Locate the cell with the specified text and output its [X, Y] center coordinate. 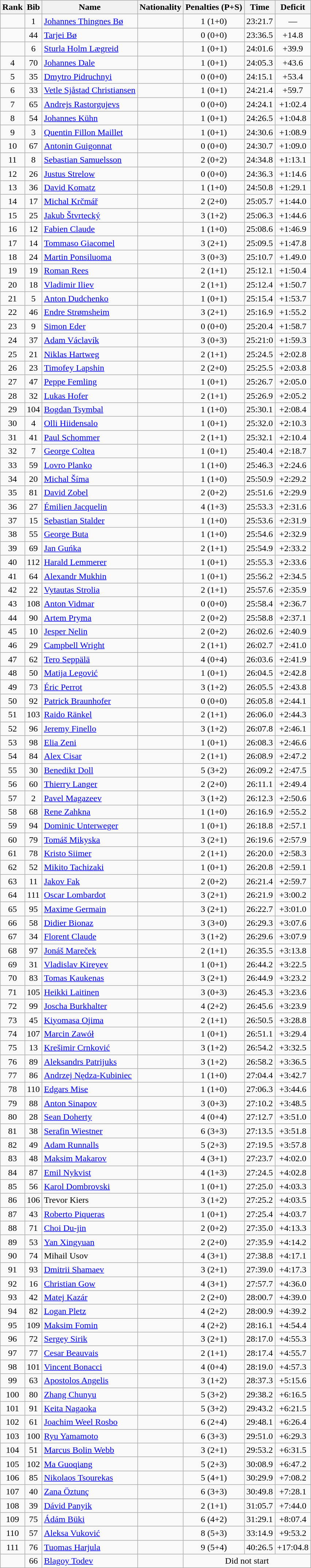
29:53.2 [260, 1450]
Alexandr Mukhin [90, 576]
24:15.1 [260, 77]
+4:57.3 [293, 1367]
Oscar Lombardot [90, 895]
Sturla Holm Lægreid [90, 49]
+2:47.5 [293, 770]
Thierry Langer [90, 784]
Aleksandrs Patrijuks [90, 1062]
+2:02.8 [293, 354]
27:06.3 [260, 1089]
24:50.8 [260, 188]
+6:26.4 [293, 1422]
+1:50.4 [293, 271]
Roman Rees [90, 271]
26:44.2 [260, 964]
Penalties (P+S) [214, 7]
26:05.8 [260, 701]
Maksim Makarov [90, 1159]
112 [34, 562]
+2:31.6 [293, 507]
Anton Dudchenko [90, 299]
+43.6 [293, 63]
+2:18.7 [293, 451]
David Komatz [90, 188]
24:05.3 [260, 63]
Joscha Burkhalter [90, 1006]
+2:46.6 [293, 742]
Time [260, 7]
26:50.5 [260, 1020]
+4:03.5 [293, 1200]
25:53.6 [260, 520]
Heikki Laitinen [90, 992]
1 [34, 21]
25:58.8 [260, 618]
31:05.7 [260, 1506]
25:25.5 [260, 368]
3 (3+0) [214, 923]
+8:07.4 [293, 1520]
+2:29.2 [293, 479]
26:44.9 [260, 978]
26:12.3 [260, 798]
+2:41.9 [293, 659]
25:08.6 [260, 229]
David Zobel [90, 493]
+3:28.8 [293, 1020]
Harald Lemmerer [90, 562]
+2:35.9 [293, 590]
25:21:0 [260, 340]
Maksim Fomin [90, 1325]
+3:13.8 [293, 951]
25:58.4 [260, 604]
+4:17.1 [293, 1256]
+3:23.2 [293, 978]
Lukas Hofer [90, 395]
+1:53.7 [293, 299]
2 [34, 798]
Ma Guoqiang [90, 1464]
26:04.5 [260, 673]
30:29.9 [260, 1478]
+2:44.3 [293, 715]
Kiyomasa Ojima [90, 1020]
Deficit [293, 7]
Cesar Beauvais [90, 1353]
Nikolaos Tsourekas [90, 1478]
Endre Strømsheim [90, 312]
Keita Nagaoka [90, 1408]
Rene Zahkna [90, 812]
Campbell Wright [90, 645]
+2:55.2 [293, 812]
27:24.5 [260, 1173]
25:50.9 [260, 479]
Logan Pletz [90, 1311]
Johannes Dale [90, 63]
Tarjei Bø [90, 35]
27:35.0 [260, 1228]
+1.49.0 [293, 257]
Antonin Guigonnat [90, 146]
Johannes Thingnes Bø [90, 21]
Tomáš Mikyska [90, 839]
Éric Perrot [90, 687]
25:30.1 [260, 410]
25:26.7 [260, 382]
+4:13.3 [293, 1228]
+3:48.5 [293, 1103]
+7:28.1 [293, 1491]
25:32.0 [260, 424]
+1:59.3 [293, 340]
+3:32.5 [293, 1048]
+3:00.2 [293, 895]
27:25.4 [260, 1214]
Jonáš Mareček [90, 951]
Johannes Kühn [90, 118]
26:20.8 [260, 867]
25:54.6 [260, 534]
26:03.6 [260, 659]
+2:46.1 [293, 729]
27:25.2 [260, 1200]
+17:04.8 [293, 1547]
Jesper Nelin [90, 632]
24:24.1 [260, 104]
Karol Dombrovski [90, 1186]
Émilien Jacquelin [90, 507]
+2:57.1 [293, 826]
+1:44.6 [293, 215]
28:16.1 [260, 1325]
Did not start [247, 1561]
+4:36.0 [293, 1283]
+6:47.2 [293, 1464]
Christian Gow [90, 1283]
26:29.6 [260, 937]
9 (5+4) [214, 1547]
26:02.6 [260, 632]
25:05.7 [260, 202]
Vincent Bonacci [90, 1367]
+2:33.2 [293, 548]
+2:47.2 [293, 756]
25:54.9 [260, 548]
+4:55.3 [293, 1339]
+2:42.8 [293, 673]
Michal Krčmář [90, 202]
Benedikt Doll [90, 770]
27:23.7 [260, 1159]
+7:08.2 [293, 1478]
+4:39.2 [293, 1311]
+5:15.6 [293, 1381]
Nationality [161, 7]
Quentin Fillon Maillet [90, 132]
+4:14.2 [293, 1242]
6 (4+2) [214, 1520]
Trevor Kiers [90, 1200]
Lovro Planko [90, 465]
25:12.4 [260, 285]
+4:03.7 [293, 1214]
+6:21.5 [293, 1408]
Zhang Chunyu [90, 1395]
Peppe Femling [90, 382]
Anton Vidmar [90, 604]
+1:50.7 [293, 285]
26:45.6 [260, 1006]
25:20.4 [260, 326]
27:12.7 [260, 1117]
+1:47.8 [293, 243]
24:30.6 [260, 132]
Elia Zeni [90, 742]
25:24.5 [260, 354]
+1:14.6 [293, 174]
+2:24.6 [293, 465]
Didier Bionaz [90, 923]
+2:59.1 [293, 867]
40:26.5 [260, 1547]
27:39.0 [260, 1269]
Matija Legović [90, 673]
25:16.9 [260, 312]
26:21.9 [260, 895]
Kristo Siimer [90, 854]
27:57.7 [260, 1283]
27:19.5 [260, 1145]
+6:29.3 [293, 1436]
+3:51.8 [293, 1131]
28:17.4 [260, 1353]
27:25.0 [260, 1186]
+3:57.8 [293, 1145]
Artem Pryma [90, 618]
3 [34, 132]
Tuomas Harjula [90, 1547]
28:00.7 [260, 1298]
Tero Seppälä [90, 659]
Justus Strelow [90, 174]
26:08.3 [260, 742]
25:15.4 [260, 299]
29:43.2 [260, 1408]
+3:51.0 [293, 1117]
+1:46.9 [293, 229]
31:29.1 [260, 1520]
30:49.8 [260, 1491]
25:10.7 [260, 257]
23:36.5 [260, 35]
+4:03.3 [293, 1186]
Matej Kazár [90, 1298]
29:51.0 [260, 1436]
Bogdan Tsymbal [90, 410]
Olli Hiidensalo [90, 424]
+7:44.0 [293, 1506]
+3:36.5 [293, 1062]
+1:13.1 [293, 160]
25:56.2 [260, 576]
+1:09.0 [293, 146]
25:06.3 [260, 215]
+2:29.9 [293, 493]
+4:02.0 [293, 1159]
24:34.8 [260, 160]
Paul Schommer [90, 437]
Jeremy Finello [90, 729]
Anton Sinapov [90, 1103]
Maxime Germain [90, 909]
+2:08.4 [293, 410]
Raido Ränkel [90, 715]
Sean Doherty [90, 1117]
— [293, 21]
+2:33.6 [293, 562]
26:20.0 [260, 854]
+2:32.9 [293, 534]
24:21.4 [260, 90]
28:17.0 [260, 1339]
+4:02.8 [293, 1173]
Mihail Usov [90, 1256]
+3:44.6 [293, 1089]
+4:17.3 [293, 1269]
Joachim Weel Rosbo [90, 1422]
Sebastian Samuelsson [90, 160]
Simon Eder [90, 326]
26:54.2 [260, 1048]
+3:07.6 [293, 923]
+3:23.6 [293, 992]
Name [90, 7]
+2:50.6 [293, 798]
Andrzej Nędza-Kubiniec [90, 1076]
33:14.9 [260, 1533]
+6:16.5 [293, 1395]
8 (5+3) [214, 1533]
+3:01.0 [293, 909]
+3:29.4 [293, 1034]
Adam Václavík [90, 340]
George Coltea [90, 451]
Zana Öztunç [90, 1491]
28:19.0 [260, 1367]
+2:05.2 [293, 395]
Ryu Yamamoto [90, 1436]
26:06.0 [260, 715]
29:48.1 [260, 1422]
+2:40.9 [293, 632]
+2:59.7 [293, 881]
26:29.3 [260, 923]
+1:58.7 [293, 326]
Michal Šíma [90, 479]
27:04.4 [260, 1076]
+1:02.4 [293, 104]
+2:58.3 [293, 854]
Andrejs Rastorgujevs [90, 104]
25:57.6 [260, 590]
+1:44.0 [293, 202]
Niklas Hartweg [90, 354]
Vytautas Strolia [90, 590]
+3:07.9 [293, 937]
24:26.5 [260, 118]
+1:04.8 [293, 118]
Alex Cisar [90, 756]
Dmitrii Shamaev [90, 1269]
Marcus Bolin Webb [90, 1450]
+59.7 [293, 90]
Tomas Kaukenas [90, 978]
Fabien Claude [90, 229]
+2:37.1 [293, 618]
+39.9 [293, 49]
+2:03.8 [293, 368]
+4:39.0 [293, 1298]
26:18.8 [260, 826]
25:32.1 [260, 437]
28:37.3 [260, 1381]
6 (2+4) [214, 1422]
23:21.7 [260, 21]
26:51.1 [260, 1034]
Emil Nykvist [90, 1173]
25:46.3 [260, 465]
26:07.8 [260, 729]
24:36.3 [260, 174]
Jakov Fak [90, 881]
Jakub Štvrtecký [90, 215]
Blagoy Todev [90, 1561]
+9:53.2 [293, 1533]
Dávid Panyik [90, 1506]
26:35.5 [260, 951]
Choi Du-jin [90, 1228]
Vladislav Kireyev [90, 964]
Bib [34, 7]
Krešimir Crnković [90, 1048]
+14.8 [293, 35]
Marcin Zawół [90, 1034]
27:35.9 [260, 1242]
+3:42.7 [293, 1076]
26:16.9 [260, 812]
24:30.7 [260, 146]
Sergey Sirik [90, 1339]
Rank [12, 7]
+2:49.4 [293, 784]
Apostolos Angelis [90, 1381]
+2:36.7 [293, 604]
Aleksa Vuković [90, 1533]
29:38.2 [260, 1395]
5 (4+1) [214, 1478]
+1:08.9 [293, 132]
25:40.4 [260, 451]
Vetle Sjåstad Christiansen [90, 90]
+2:41.0 [293, 645]
+3:23.9 [293, 1006]
Florent Claude [90, 937]
25:51.6 [260, 493]
+2:34.5 [293, 576]
Timofey Lapshin [90, 368]
Tommaso Giacomel [90, 243]
Ádám Büki [90, 1520]
27:10.2 [260, 1103]
26:45.3 [260, 992]
+2:57.9 [293, 839]
25:12.1 [260, 271]
Dominic Unterweger [90, 826]
George Buta [90, 534]
26:08.9 [260, 756]
Patrick Braunhofer [90, 701]
25:55.3 [260, 562]
+2:05.0 [293, 382]
Roberto Piqueras [90, 1214]
26:58.2 [260, 1062]
Adam Runnalls [90, 1145]
26:05.5 [260, 687]
+2:10.3 [293, 424]
Yan Xingyuan [90, 1242]
26:22.7 [260, 909]
28:00.9 [260, 1311]
Serafin Wiestner [90, 1131]
26:09.2 [260, 770]
30:08.9 [260, 1464]
27:13.5 [260, 1131]
26:19.6 [260, 839]
+4:54.4 [293, 1325]
Sebastian Stalder [90, 520]
Pavel Magazeev [90, 798]
25:09.5 [260, 243]
24:01.6 [260, 49]
27:38.8 [260, 1256]
+2:10.4 [293, 437]
Edgars Mise [90, 1089]
+3:22.5 [293, 964]
+1:29.1 [293, 188]
Mikito Tachizaki [90, 867]
Martin Ponsiluoma [90, 257]
+2:31.9 [293, 520]
Dmytro Pidruchnyi [90, 77]
25:26.9 [260, 395]
25:53.3 [260, 507]
+2:44.1 [293, 701]
+53.4 [293, 77]
26:21.4 [260, 881]
Vladimir Iliev [90, 285]
26:11.1 [260, 784]
+1:55.2 [293, 312]
+2:43.8 [293, 687]
+6:31.5 [293, 1450]
Jan Guńka [90, 548]
26:02.7 [260, 645]
+4:55.7 [293, 1353]
